Search for the cell housing the specified text and yield its [X, Y] center coordinate. 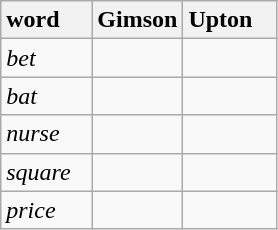
square [46, 172]
nurse [46, 134]
Upton [230, 20]
word [46, 20]
bat [46, 96]
price [46, 210]
Gimson [138, 20]
bet [46, 58]
